Pinpoint the cell where the given text exists, returning its (X, Y) midpoint coordinate. 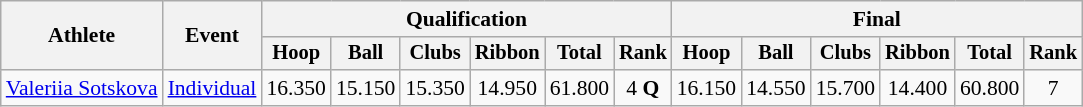
60.800 (990, 88)
14.950 (508, 88)
Event (212, 36)
Individual (212, 88)
16.150 (706, 88)
Final (877, 19)
4 Q (643, 88)
7 (1053, 88)
Athlete (82, 36)
61.800 (580, 88)
14.550 (776, 88)
Valeriia Sotskova (82, 88)
15.700 (846, 88)
15.350 (434, 88)
15.150 (366, 88)
Qualification (466, 19)
16.350 (296, 88)
14.400 (918, 88)
